Return [x, y] of the center of cell containing provided text 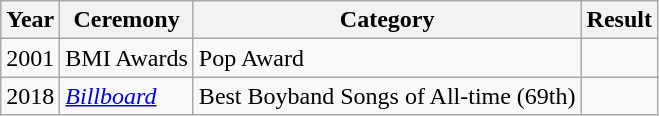
Ceremony [127, 20]
Result [619, 20]
Best Boyband Songs of All-time (69th) [387, 96]
Category [387, 20]
BMI Awards [127, 58]
Year [30, 20]
Billboard [127, 96]
2001 [30, 58]
2018 [30, 96]
Pop Award [387, 58]
